Determine the [X, Y] coordinate at the center of the cell enclosing the given text.  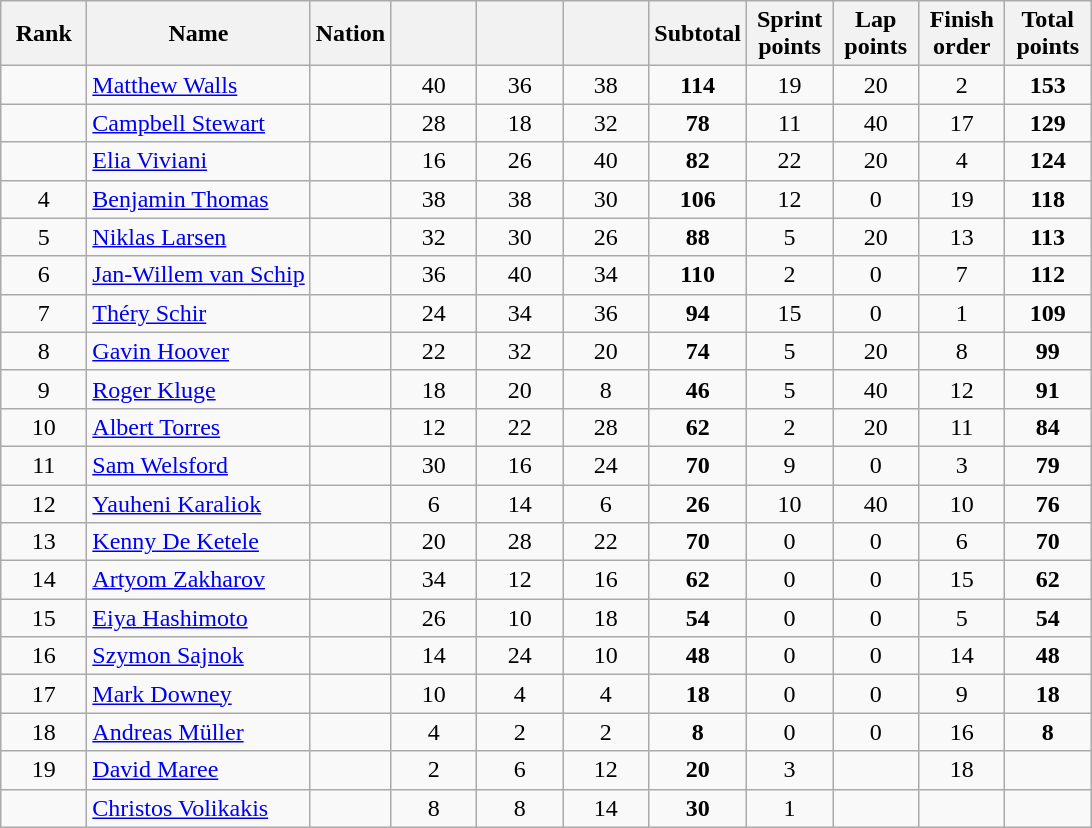
76 [1048, 503]
79 [1048, 465]
112 [1048, 275]
110 [698, 275]
Finish order [962, 34]
46 [698, 389]
94 [698, 313]
David Maree [198, 770]
Sam Welsford [198, 465]
Jan-Willem van Schip [198, 275]
Campbell Stewart [198, 123]
114 [698, 85]
91 [1048, 389]
Subtotal [698, 34]
Andreas Müller [198, 732]
129 [1048, 123]
Théry Schir [198, 313]
Roger Kluge [198, 389]
Mark Downey [198, 694]
Eiya Hashimoto [198, 618]
113 [1048, 237]
Rank [44, 34]
Nation [350, 34]
88 [698, 237]
Kenny De Ketele [198, 542]
Total points [1048, 34]
Albert Torres [198, 427]
Elia Viviani [198, 161]
Niklas Larsen [198, 237]
Lap points [876, 34]
Artyom Zakharov [198, 580]
153 [1048, 85]
84 [1048, 427]
118 [1048, 199]
Christos Volikakis [198, 808]
109 [1048, 313]
99 [1048, 351]
Name [198, 34]
Gavin Hoover [198, 351]
Benjamin Thomas [198, 199]
Yauheni Karaliok [198, 503]
74 [698, 351]
106 [698, 199]
Matthew Walls [198, 85]
78 [698, 123]
Szymon Sajnok [198, 656]
Sprint points [790, 34]
82 [698, 161]
124 [1048, 161]
